Determine the (X, Y) coordinate at the center of the cell enclosing the given text.  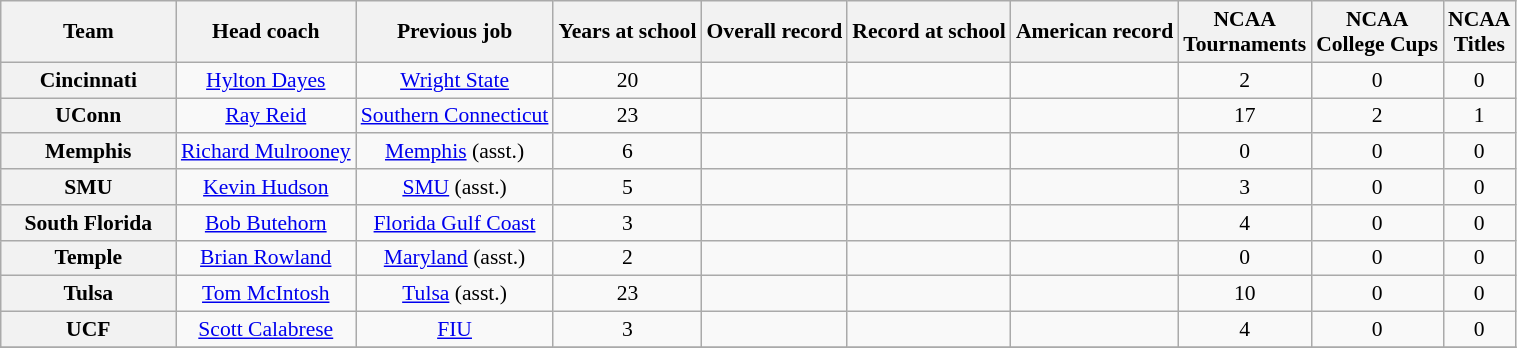
Tulsa (88, 294)
Cincinnati (88, 80)
Tulsa (asst.) (455, 294)
10 (1244, 294)
Hylton Dayes (266, 80)
Overall record (774, 32)
Years at school (627, 32)
Memphis (asst.) (455, 152)
Scott Calabrese (266, 330)
Bob Butehorn (266, 223)
Wright State (455, 80)
Kevin Hudson (266, 187)
6 (627, 152)
1 (1479, 116)
Southern Connecticut (455, 116)
17 (1244, 116)
FIU (455, 330)
Ray Reid (266, 116)
Maryland (asst.) (455, 258)
UConn (88, 116)
SMU (asst.) (455, 187)
20 (627, 80)
Record at school (929, 32)
Temple (88, 258)
Brian Rowland (266, 258)
NCAACollege Cups (1377, 32)
Head coach (266, 32)
Florida Gulf Coast (455, 223)
Memphis (88, 152)
SMU (88, 187)
NCAATournaments (1244, 32)
Richard Mulrooney (266, 152)
Tom McIntosh (266, 294)
American record (1094, 32)
NCAATitles (1479, 32)
Previous job (455, 32)
5 (627, 187)
Team (88, 32)
South Florida (88, 223)
UCF (88, 330)
